Determine the [x, y] coordinate at the center of the cell enclosing the given text.  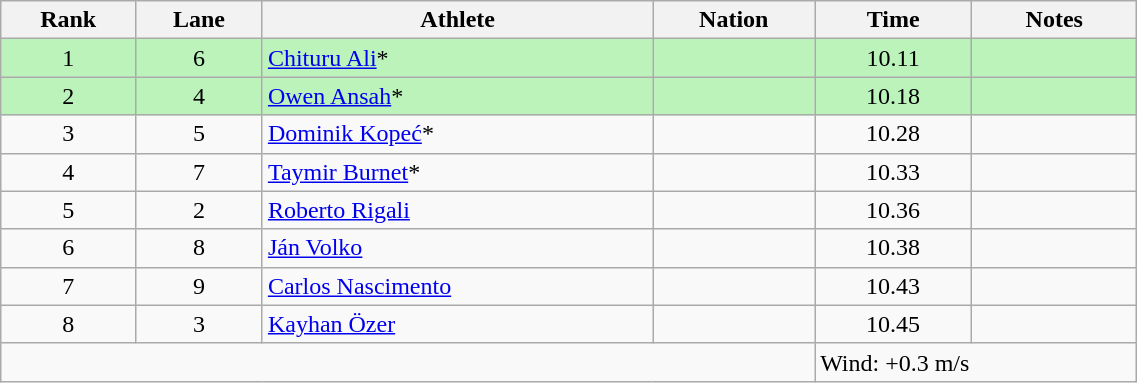
Athlete [458, 20]
Kayhan Özer [458, 324]
Roberto Rigali [458, 210]
Nation [734, 20]
Owen Ansah* [458, 96]
9 [200, 286]
Ján Volko [458, 248]
10.28 [894, 134]
Lane [200, 20]
10.38 [894, 248]
10.36 [894, 210]
1 [68, 58]
10.11 [894, 58]
10.45 [894, 324]
Dominik Kopeć* [458, 134]
Wind: +0.3 m/s [976, 362]
10.18 [894, 96]
10.43 [894, 286]
Chituru Ali* [458, 58]
10.33 [894, 172]
Carlos Nascimento [458, 286]
Taymir Burnet* [458, 172]
Notes [1054, 20]
Rank [68, 20]
Time [894, 20]
